Search for the cell housing the specified text and yield its (X, Y) center coordinate. 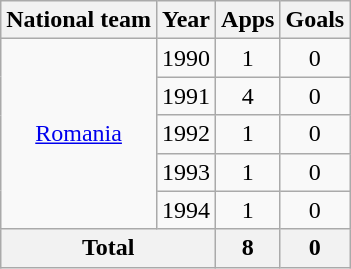
Apps (248, 20)
1992 (186, 134)
4 (248, 96)
1991 (186, 96)
1990 (186, 58)
Romania (79, 134)
Year (186, 20)
Total (108, 248)
1994 (186, 210)
8 (248, 248)
National team (79, 20)
Goals (315, 20)
1993 (186, 172)
